Capture the cell that displays the provided text and extract its (x, y) central coordinate. 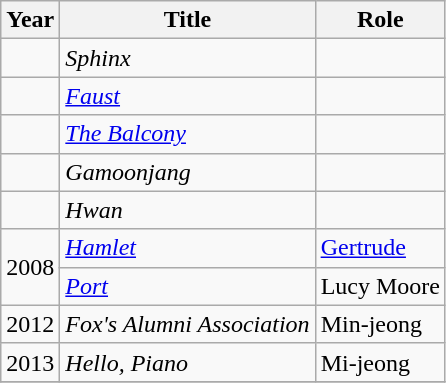
Title (188, 20)
Port (188, 286)
Faust (188, 96)
2008 (30, 267)
Hwan (188, 210)
Gertrude (380, 248)
2012 (30, 324)
Year (30, 20)
2013 (30, 362)
Min-jeong (380, 324)
Fox's Alumni Association (188, 324)
Mi-jeong (380, 362)
The Balcony (188, 134)
Role (380, 20)
Gamoonjang (188, 172)
Hamlet (188, 248)
Sphinx (188, 58)
Hello, Piano (188, 362)
Lucy Moore (380, 286)
